From the cell containing the given text, extract its center point as [X, Y] coordinate. 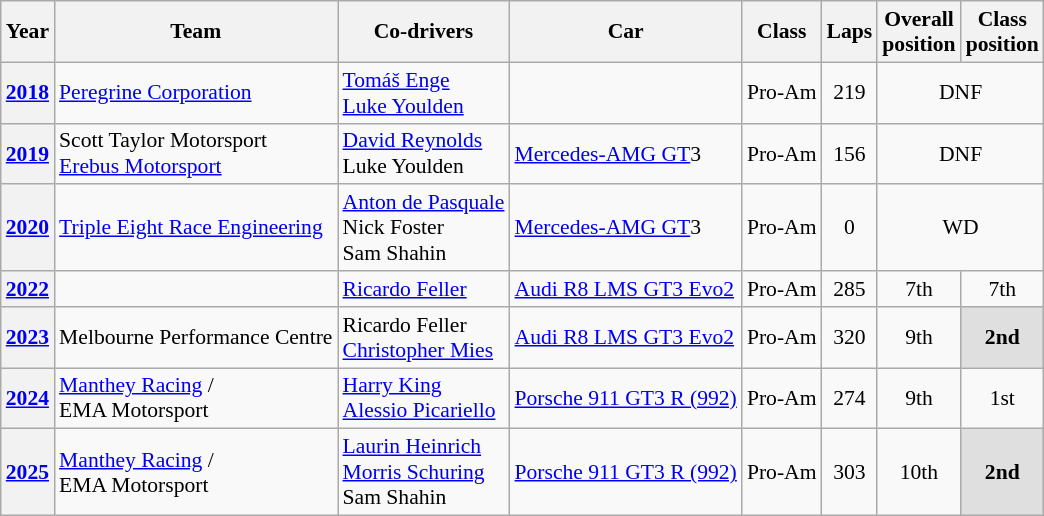
Co-drivers [424, 32]
303 [850, 472]
274 [850, 398]
2019 [28, 154]
Class [782, 32]
2020 [28, 228]
219 [850, 92]
Laurin Heinrich Morris Schuring Sam Shahin [424, 472]
Year [28, 32]
Ricardo Feller Christopher Mies [424, 338]
Laps [850, 32]
2023 [28, 338]
2018 [28, 92]
Melbourne Performance Centre [196, 338]
WD [960, 228]
2024 [28, 398]
Tomáš Enge Luke Youlden [424, 92]
320 [850, 338]
Harry King Alessio Picariello [424, 398]
Triple Eight Race Engineering [196, 228]
Peregrine Corporation [196, 92]
Anton de Pasquale Nick Foster Sam Shahin [424, 228]
David Reynolds Luke Youlden [424, 154]
Classposition [1002, 32]
2025 [28, 472]
Car [626, 32]
Scott Taylor Motorsport Erebus Motorsport [196, 154]
Team [196, 32]
10th [918, 472]
0 [850, 228]
156 [850, 154]
1st [1002, 398]
2022 [28, 289]
Overallposition [918, 32]
285 [850, 289]
Ricardo Feller [424, 289]
